Determine the (x, y) coordinate at the center of the cell enclosing the given text.  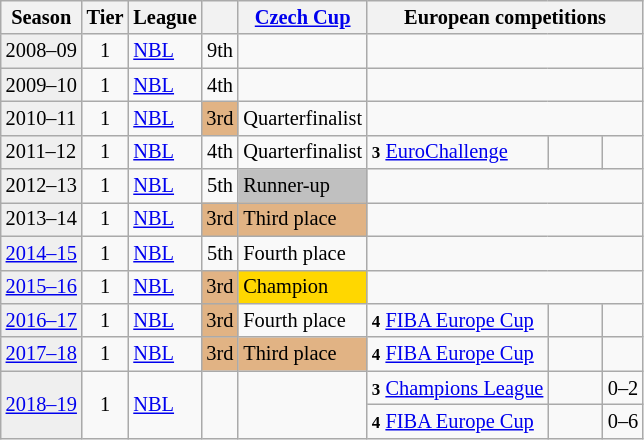
3 EuroChallenge (458, 152)
Runner-up (302, 186)
Tier (106, 17)
0–6 (623, 421)
3 Champions League (458, 388)
2012–13 (42, 186)
Season (42, 17)
2010–11 (42, 118)
9th (220, 51)
League (164, 17)
2011–12 (42, 152)
2014–15 (42, 253)
2018–19 (42, 404)
2009–10 (42, 85)
2015–16 (42, 287)
Champion (302, 287)
Czech Cup (302, 17)
2016–17 (42, 320)
2008–09 (42, 51)
2017–18 (42, 354)
2013–14 (42, 219)
European competitions (505, 17)
0–2 (623, 388)
